Locate the cell with the specified text and output its [X, Y] center coordinate. 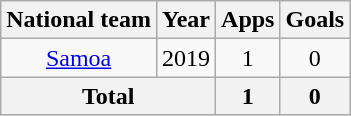
Year [186, 20]
Goals [315, 20]
National team [79, 20]
2019 [186, 58]
Apps [248, 20]
Samoa [79, 58]
Total [108, 96]
